Locate the cell with the specified text and output its (x, y) center coordinate. 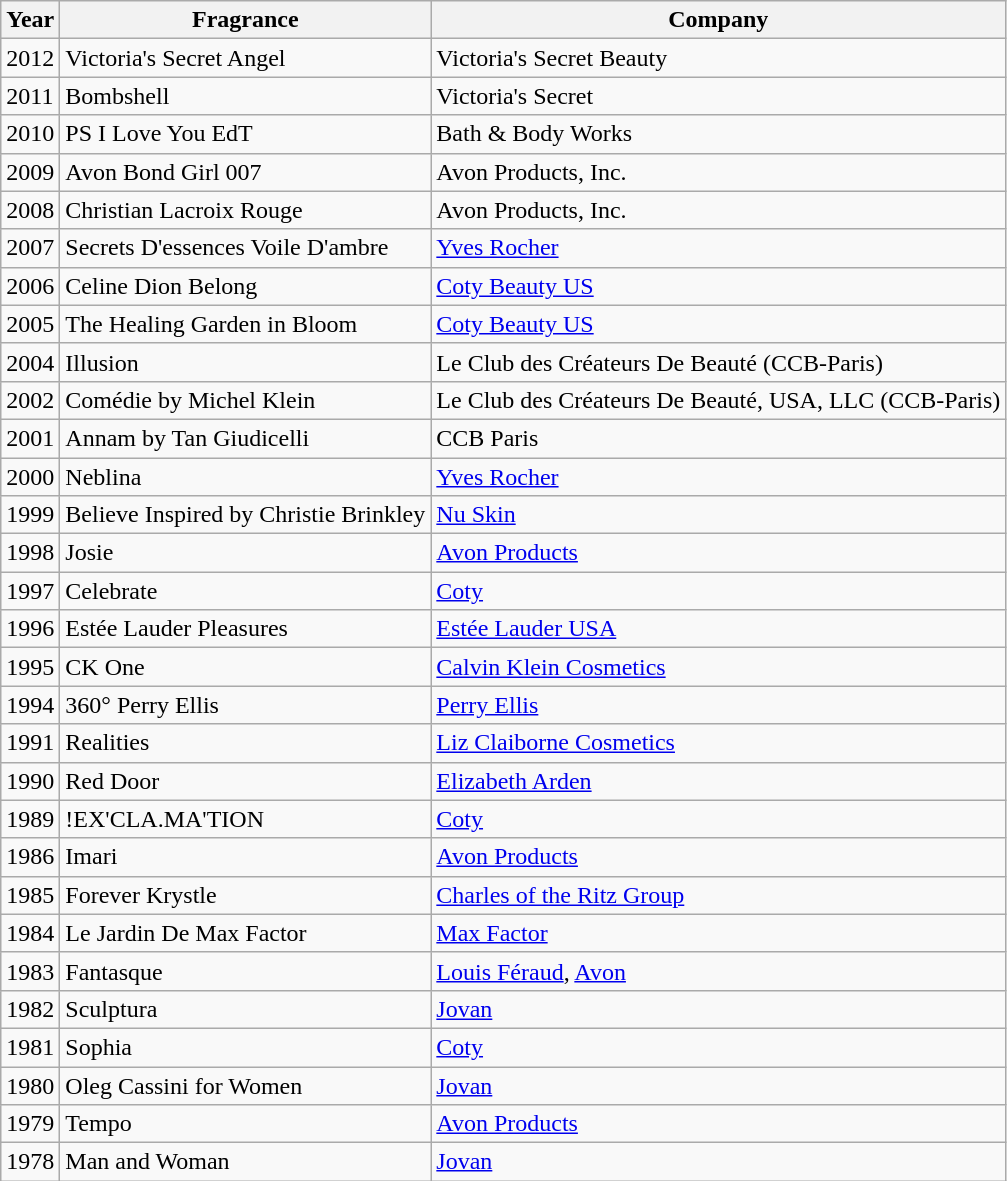
2012 (30, 58)
Realities (246, 743)
1991 (30, 743)
Celine Dion Belong (246, 286)
1989 (30, 819)
2011 (30, 96)
1984 (30, 933)
1990 (30, 781)
1994 (30, 705)
Tempo (246, 1124)
1995 (30, 667)
Perry Ellis (718, 705)
!EX'CLA.MA'TION (246, 819)
Avon Bond Girl 007 (246, 172)
1982 (30, 1009)
Bath & Body Works (718, 134)
PS I Love You EdT (246, 134)
360° Perry Ellis (246, 705)
2007 (30, 248)
Josie (246, 553)
1996 (30, 629)
CK One (246, 667)
2010 (30, 134)
Secrets D'essences Voile D'ambre (246, 248)
1978 (30, 1162)
Sophia (246, 1047)
Liz Claiborne Cosmetics (718, 743)
Victoria's Secret Angel (246, 58)
2008 (30, 210)
1981 (30, 1047)
2009 (30, 172)
Christian Lacroix Rouge (246, 210)
1983 (30, 971)
1979 (30, 1124)
Comédie by Michel Klein (246, 400)
Oleg Cassini for Women (246, 1085)
Victoria's Secret (718, 96)
Fragrance (246, 20)
Imari (246, 857)
Bombshell (246, 96)
Elizabeth Arden (718, 781)
1998 (30, 553)
2005 (30, 324)
Believe Inspired by Christie Brinkley (246, 515)
Year (30, 20)
Max Factor (718, 933)
Le Jardin De Max Factor (246, 933)
1997 (30, 591)
2002 (30, 400)
1985 (30, 895)
2000 (30, 477)
1999 (30, 515)
Forever Krystle (246, 895)
Victoria's Secret Beauty (718, 58)
CCB Paris (718, 438)
Charles of the Ritz Group (718, 895)
Le Club des Créateurs De Beauté, USA, LLC (CCB-Paris) (718, 400)
The Healing Garden in Bloom (246, 324)
Celebrate (246, 591)
Nu Skin (718, 515)
2004 (30, 362)
1980 (30, 1085)
Neblina (246, 477)
Estée Lauder Pleasures (246, 629)
1986 (30, 857)
2006 (30, 286)
2001 (30, 438)
Fantasque (246, 971)
Louis Féraud, Avon (718, 971)
Illusion (246, 362)
Company (718, 20)
Le Club des Créateurs De Beauté (CCB-Paris) (718, 362)
Man and Woman (246, 1162)
Annam by Tan Giudicelli (246, 438)
Sculptura (246, 1009)
Calvin Klein Cosmetics (718, 667)
Estée Lauder USA (718, 629)
Red Door (246, 781)
